Detect which cell encompasses the target text, then output its (X, Y) center coordinate. 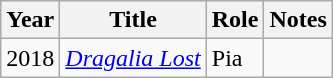
2018 (30, 58)
Year (30, 20)
Pia (235, 58)
Title (133, 20)
Dragalia Lost (133, 58)
Role (235, 20)
Notes (298, 20)
